Return the (x, y) coordinate for the center point of the cell that contains the specified text.  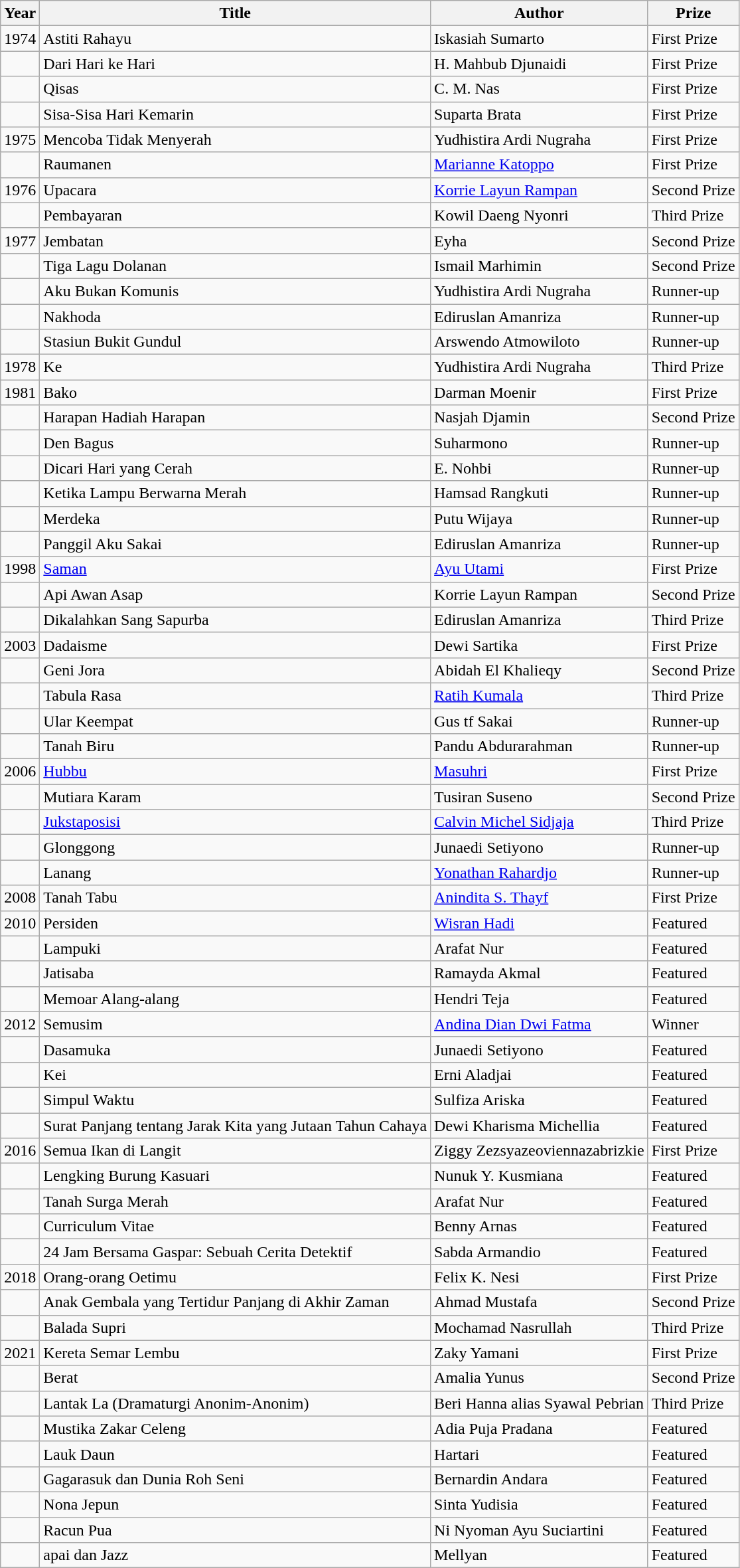
1976 (20, 190)
Bako (235, 392)
Stasiun Bukit Gundul (235, 342)
Sulfiza Ariska (540, 1100)
Jembatan (235, 240)
Zaky Yamani (540, 1353)
Curriculum Vitae (235, 1227)
Lampuki (235, 948)
E. Nohbi (540, 468)
Benny Arnas (540, 1227)
Dicari Hari yang Cerah (235, 468)
Dikalahkan Sang Sapurba (235, 620)
Ahmad Mustafa (540, 1302)
Wisran Hadi (540, 923)
Raumanen (235, 165)
Arswendo Atmowiloto (540, 342)
Felix K. Nesi (540, 1277)
Qisas (235, 89)
2010 (20, 923)
2008 (20, 898)
Andina Dian Dwi Fatma (540, 1024)
Mencoba Tidak Menyerah (235, 139)
Mutiara Karam (235, 797)
Berat (235, 1378)
1998 (20, 569)
Jukstaposisi (235, 822)
Dasamuka (235, 1049)
Sisa-Sisa Hari Kemarin (235, 114)
Balada Supri (235, 1328)
Surat Panjang tentang Jarak Kita yang Jutaan Tahun Cahaya (235, 1126)
Pembayaran (235, 215)
Adia Puja Pradana (540, 1429)
Orang-orang Oetimu (235, 1277)
Hendri Teja (540, 999)
Nasjah Djamin (540, 418)
Hamsad Rangkuti (540, 493)
2018 (20, 1277)
Kereta Semar Lembu (235, 1353)
2016 (20, 1151)
Hubbu (235, 772)
Suparta Brata (540, 114)
Mustika Zakar Celeng (235, 1429)
Merdeka (235, 519)
1975 (20, 139)
Dewi Kharisma Michellia (540, 1126)
C. M. Nas (540, 89)
2012 (20, 1024)
Calvin Michel Sidjaja (540, 822)
Ratih Kumala (540, 695)
Hartari (540, 1454)
Simpul Waktu (235, 1100)
Ular Keempat (235, 721)
apai dan Jazz (235, 1555)
Astiti Rahayu (235, 39)
Saman (235, 569)
Lantak La (Dramaturgi Anonim-Anonim) (235, 1403)
Ayu Utami (540, 569)
2003 (20, 645)
Upacara (235, 190)
Tiga Lagu Dolanan (235, 266)
Lauk Daun (235, 1454)
Suharmono (540, 443)
Nakhoda (235, 317)
Anindita S. Thayf (540, 898)
Abidah El Khalieqy (540, 670)
Ismail Marhimin (540, 266)
Tanah Surga Merah (235, 1201)
Putu Wijaya (540, 519)
1981 (20, 392)
Racun Pua (235, 1529)
Pandu Abdurarahman (540, 746)
Anak Gembala yang Tertidur Panjang di Akhir Zaman (235, 1302)
1974 (20, 39)
Lanang (235, 873)
Persiden (235, 923)
Glonggong (235, 847)
Kowil Daeng Nyonri (540, 215)
Darman Moenir (540, 392)
Yonathan Rahardjo (540, 873)
Dari Hari ke Hari (235, 64)
Erni Aladjai (540, 1075)
Ni Nyoman Ayu Suciartini (540, 1529)
Tusiran Suseno (540, 797)
Ke (235, 367)
Harapan Hadiah Harapan (235, 418)
Dewi Sartika (540, 645)
Tanah Tabu (235, 898)
Dadaisme (235, 645)
Semua Ikan di Langit (235, 1151)
Ketika Lampu Berwarna Merah (235, 493)
Ramayda Akmal (540, 974)
Masuhri (540, 772)
Winner (693, 1024)
Semusim (235, 1024)
Tanah Biru (235, 746)
Mellyan (540, 1555)
Jatisaba (235, 974)
Sabda Armandio (540, 1252)
Nona Jepun (235, 1504)
Geni Jora (235, 670)
Den Bagus (235, 443)
1977 (20, 240)
Sinta Yudisia (540, 1504)
Prize (693, 13)
Beri Hanna alias Syawal Pebrian (540, 1403)
Title (235, 13)
Iskasiah Sumarto (540, 39)
Bernardin Andara (540, 1479)
2021 (20, 1353)
Ziggy Zezsyazeoviennazabrizkie (540, 1151)
Memoar Alang-alang (235, 999)
Gagarasuk dan Dunia Roh Seni (235, 1479)
Eyha (540, 240)
Mochamad Nasrullah (540, 1328)
Api Awan Asap (235, 594)
Tabula Rasa (235, 695)
2006 (20, 772)
1978 (20, 367)
H. Mahbub Djunaidi (540, 64)
Aku Bukan Komunis (235, 291)
Author (540, 13)
Year (20, 13)
Nunuk Y. Kusmiana (540, 1176)
Marianne Katoppo (540, 165)
24 Jam Bersama Gaspar: Sebuah Cerita Detektif (235, 1252)
Panggil Aku Sakai (235, 544)
Lengking Burung Kasuari (235, 1176)
Gus tf Sakai (540, 721)
Kei (235, 1075)
Amalia Yunus (540, 1378)
